Detect which cell encompasses the target text, then output its [x, y] center coordinate. 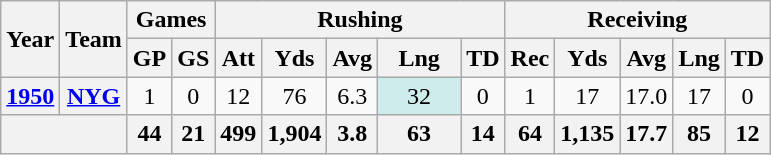
1950 [30, 96]
85 [699, 134]
1,904 [294, 134]
Rec [530, 58]
63 [420, 134]
21 [194, 134]
Rushing [360, 20]
3.8 [352, 134]
Games [170, 20]
32 [420, 96]
17.0 [646, 96]
14 [483, 134]
1,135 [588, 134]
44 [149, 134]
Year [30, 39]
17.7 [646, 134]
GS [194, 58]
GP [149, 58]
64 [530, 134]
Team [94, 39]
499 [238, 134]
Receiving [638, 20]
NYG [94, 96]
76 [294, 96]
Att [238, 58]
6.3 [352, 96]
